Capture the cell that displays the provided text and extract its (x, y) central coordinate. 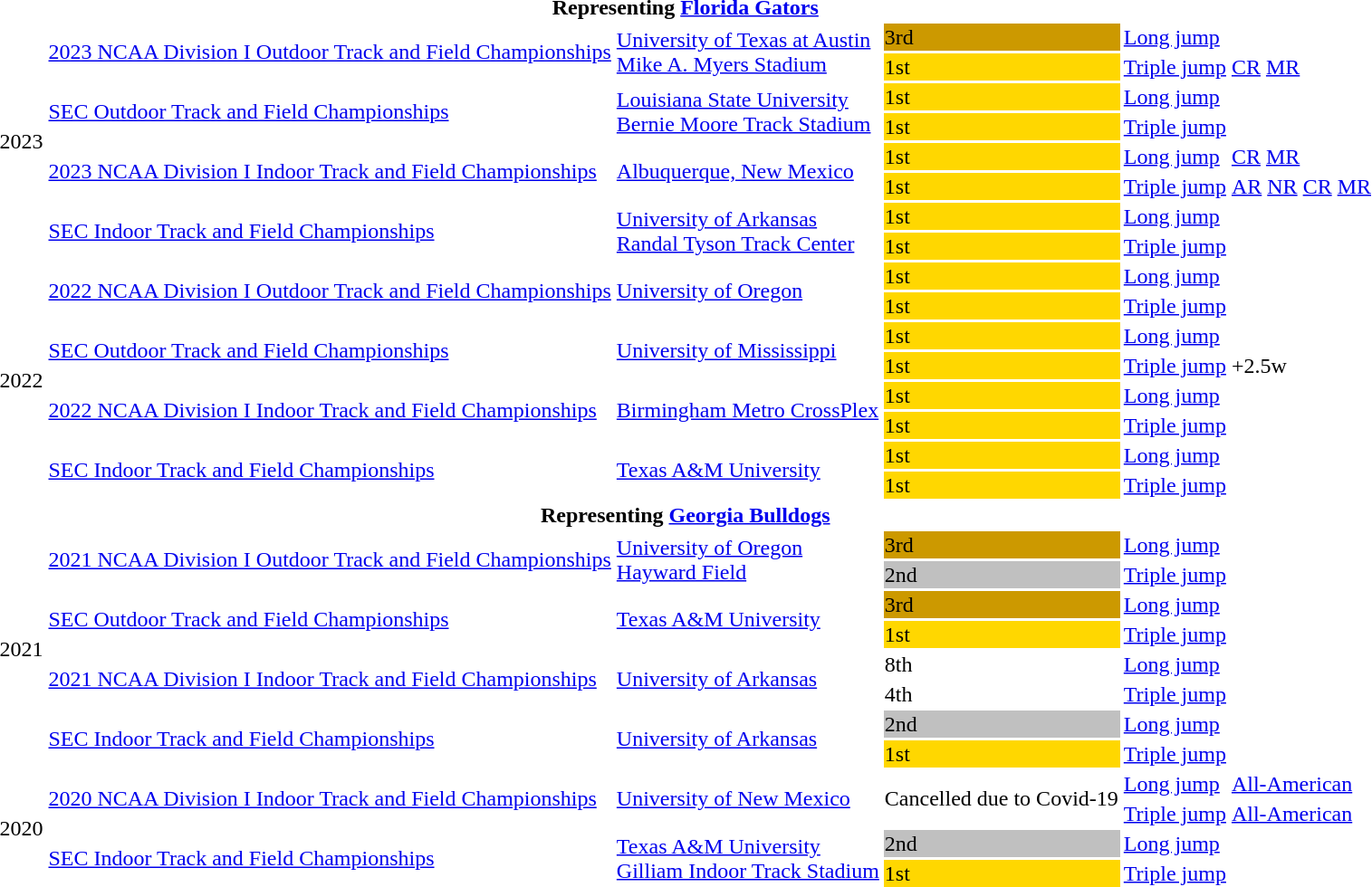
2023 NCAA Division I Outdoor Track and Field Championships (330, 52)
2023 NCAA Division I Indoor Track and Field Championships (330, 172)
2020 NCAA Division I Indoor Track and Field Championships (330, 798)
4th (1002, 694)
University of Texas at AustinMike A. Myers Stadium (748, 52)
AR NR CR MR (1300, 186)
University of Oregon (748, 291)
2021 NCAA Division I Indoor Track and Field Championships (330, 679)
8th (1002, 664)
Birmingham Metro CrossPlex (748, 411)
University of ArkansasRandal Tyson Track Center (748, 232)
Louisiana State UniversityBernie Moore Track Stadium (748, 112)
University of Mississippi (748, 351)
Albuquerque, New Mexico (748, 172)
University of New Mexico (748, 798)
University of OregonHayward Field (748, 559)
2021 NCAA Division I Outdoor Track and Field Championships (330, 559)
+2.5w (1300, 366)
Cancelled due to Covid-19 (1002, 798)
2022 NCAA Division I Outdoor Track and Field Championships (330, 291)
2022 NCAA Division I Indoor Track and Field Championships (330, 411)
Texas A&M UniversityGilliam Indoor Track Stadium (748, 858)
